Extract the (X, Y) coordinate from the center of the cell holding the provided text.  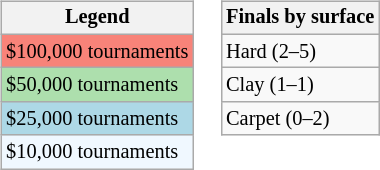
Hard (2–5) (300, 51)
$100,000 tournaments (97, 51)
$25,000 tournaments (97, 119)
Carpet (0–2) (300, 119)
$50,000 tournaments (97, 85)
$10,000 tournaments (97, 152)
Legend (97, 18)
Finals by surface (300, 18)
Clay (1–1) (300, 85)
